Determine the [X, Y] coordinate at the center of the cell enclosing the given text.  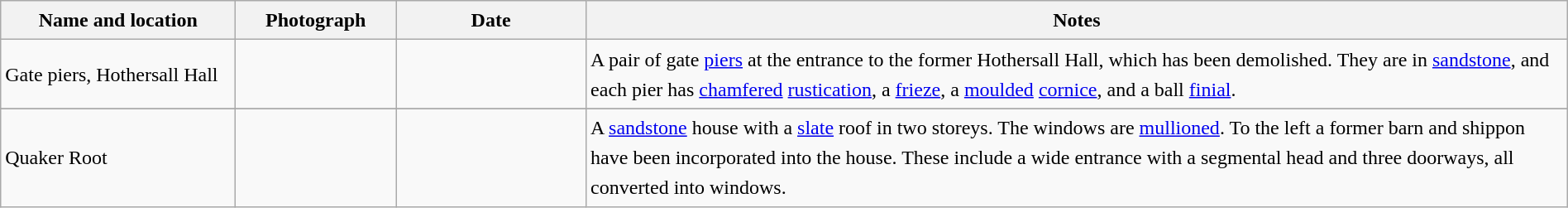
Photograph [316, 20]
Name and location [118, 20]
Quaker Root [118, 157]
Date [491, 20]
Gate piers, Hothersall Hall [118, 75]
Notes [1077, 20]
